Detect which cell encompasses the target text, then output its [x, y] center coordinate. 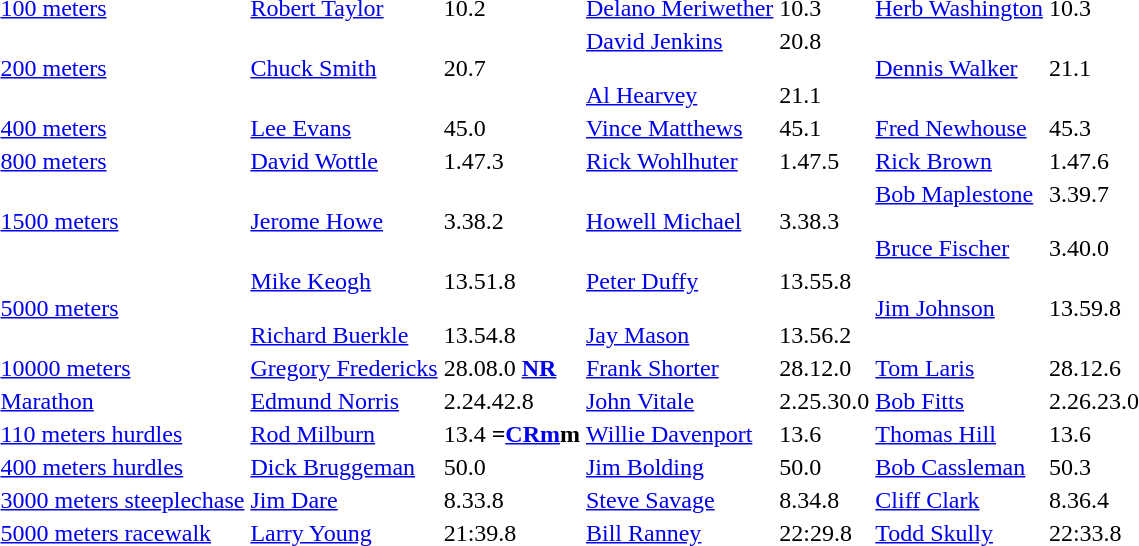
Frank Shorter [680, 368]
Willie Davenport [680, 434]
28.12.0 [824, 368]
Rick Wohlhuter [680, 161]
Lee Evans [344, 128]
Howell Michael [680, 221]
Fred Newhouse [960, 128]
Peter DuffyJay Mason [680, 308]
Vince Matthews [680, 128]
1.47.5 [824, 161]
3.38.2 [512, 221]
Dennis Walker [960, 68]
1.47.3 [512, 161]
Jim Bolding [680, 467]
13.6 [824, 434]
Edmund Norris [344, 401]
8.34.8 [824, 500]
8.33.8 [512, 500]
3.38.3 [824, 221]
Dick Bruggeman [344, 467]
28.08.0 NR [512, 368]
Bob MaplestoneBruce Fischer [960, 221]
Bob Cassleman [960, 467]
45.1 [824, 128]
13.4 =CRmm [512, 434]
David JenkinsAl Hearvey [680, 68]
Jerome Howe [344, 221]
Thomas Hill [960, 434]
Steve Savage [680, 500]
Rod Milburn [344, 434]
2.25.30.0 [824, 401]
Jim Johnson [960, 308]
45.0 [512, 128]
Tom Laris [960, 368]
Rick Brown [960, 161]
David Wottle [344, 161]
John Vitale [680, 401]
20.7 [512, 68]
13.55.813.56.2 [824, 308]
Cliff Clark [960, 500]
Gregory Fredericks [344, 368]
20.821.1 [824, 68]
Chuck Smith [344, 68]
Mike KeoghRichard Buerkle [344, 308]
Jim Dare [344, 500]
Bob Fitts [960, 401]
2.24.42.8 [512, 401]
13.51.813.54.8 [512, 308]
